Locate the cell with the specified text and output its (x, y) center coordinate. 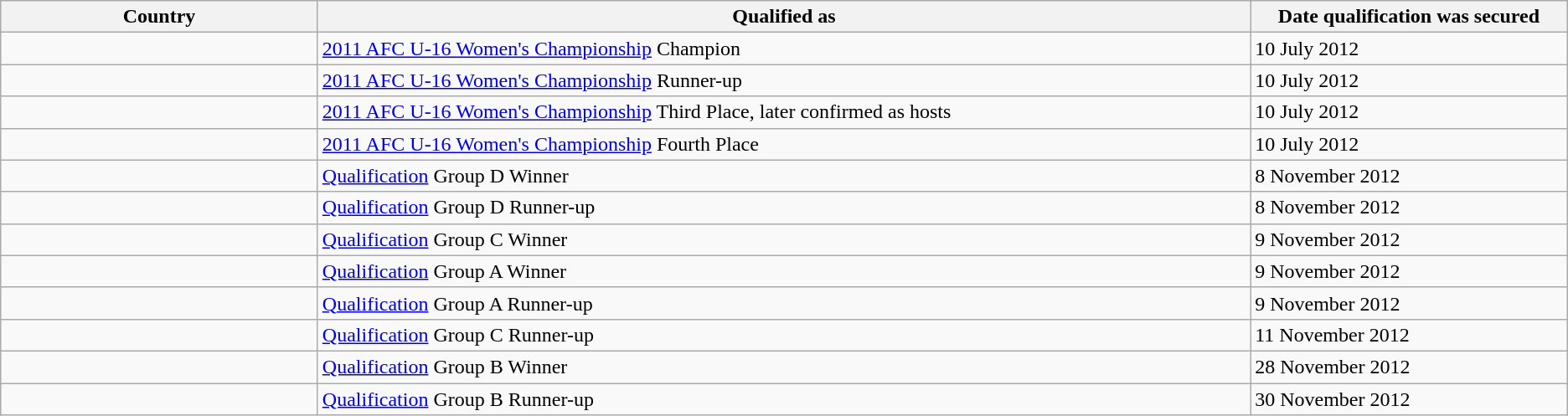
Qualified as (784, 17)
Qualification Group A Winner (784, 271)
2011 AFC U-16 Women's Championship Fourth Place (784, 144)
28 November 2012 (1409, 367)
2011 AFC U-16 Women's Championship Third Place, later confirmed as hosts (784, 112)
Qualification Group D Runner-up (784, 208)
11 November 2012 (1409, 335)
2011 AFC U-16 Women's Championship Runner-up (784, 80)
Qualification Group C Runner-up (784, 335)
2011 AFC U-16 Women's Championship Champion (784, 49)
Qualification Group C Winner (784, 239)
30 November 2012 (1409, 399)
Date qualification was secured (1409, 17)
Qualification Group A Runner-up (784, 303)
Qualification Group D Winner (784, 176)
Qualification Group B Runner-up (784, 399)
Qualification Group B Winner (784, 367)
Country (159, 17)
